Detect which cell encompasses the target text, then output its (X, Y) center coordinate. 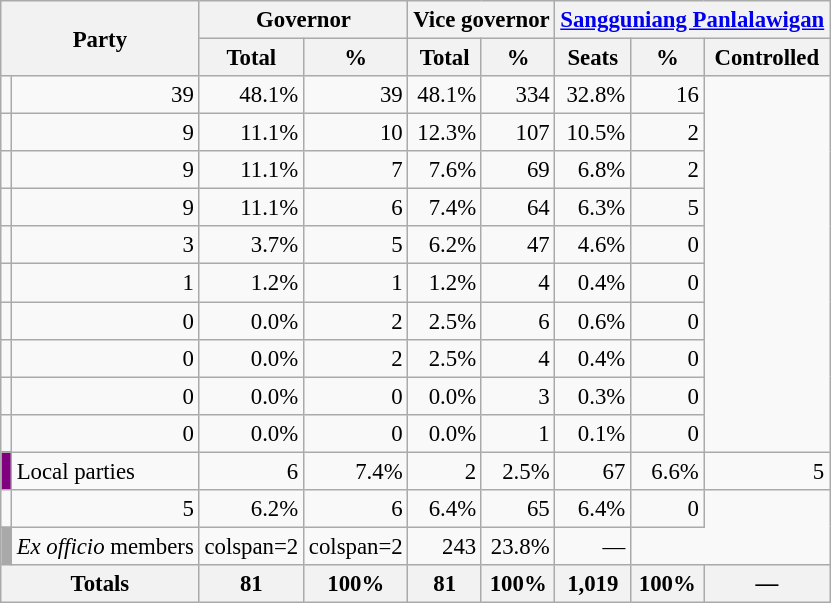
65 (518, 509)
Local parties (105, 471)
Sangguniang Panlalawigan (692, 20)
4.6% (593, 245)
10 (356, 133)
107 (518, 133)
0.3% (593, 396)
1,019 (593, 584)
Seats (593, 58)
6.3% (593, 208)
32.8% (593, 95)
Party (100, 38)
16 (668, 95)
10.5% (593, 133)
12.3% (445, 133)
243 (445, 546)
69 (518, 170)
Vice governor (482, 20)
3.7% (251, 245)
7 (356, 170)
Ex officio members (105, 546)
Controlled (766, 58)
0.6% (593, 321)
67 (593, 471)
Governor (304, 20)
64 (518, 208)
0.1% (593, 433)
47 (518, 245)
23.8% (518, 546)
334 (518, 95)
Totals (100, 584)
6.8% (593, 170)
6.6% (668, 471)
7.6% (445, 170)
